Provide the [X, Y] coordinate of the cell's center where the given text is located.  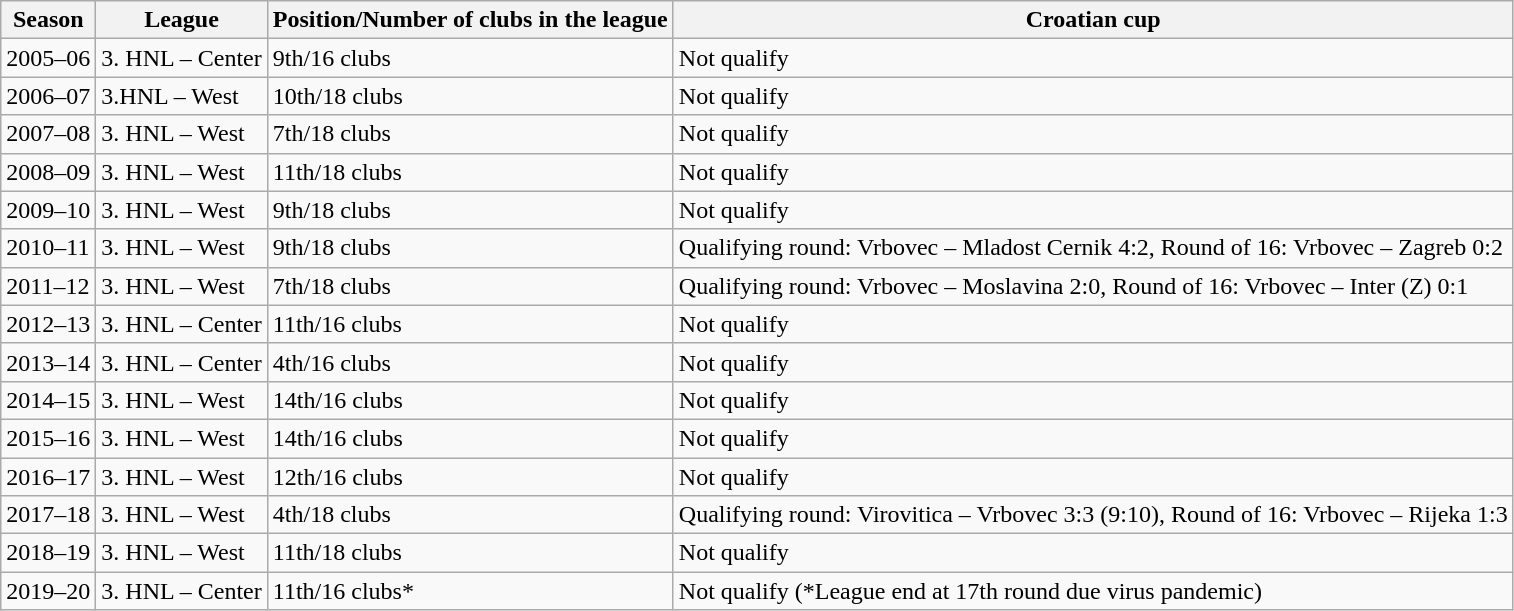
2018–19 [48, 553]
Position/Number of clubs in the league [470, 20]
2008–09 [48, 172]
Not qualify (*League end at 17th round due virus pandemic) [1093, 591]
Qualifying round: Vrbovec – Mladost Cernik 4:2, Round of 16: Vrbovec – Zagreb 0:2 [1093, 248]
9th/16 clubs [470, 58]
2011–12 [48, 286]
3.HNL – West [182, 96]
2010–11 [48, 248]
2006–07 [48, 96]
10th/18 clubs [470, 96]
2012–13 [48, 324]
4th/16 clubs [470, 362]
2019–20 [48, 591]
Season [48, 20]
2017–18 [48, 515]
League [182, 20]
2013–14 [48, 362]
2015–16 [48, 438]
2007–08 [48, 134]
2005–06 [48, 58]
2009–10 [48, 210]
11th/16 clubs* [470, 591]
4th/18 clubs [470, 515]
11th/16 clubs [470, 324]
Qualifying round: Vrbovec – Moslavina 2:0, Round of 16: Vrbovec – Inter (Z) 0:1 [1093, 286]
2014–15 [48, 400]
Qualifying round: Virovitica – Vrbovec 3:3 (9:10), Round of 16: Vrbovec – Rijeka 1:3 [1093, 515]
12th/16 clubs [470, 477]
2016–17 [48, 477]
Croatian cup [1093, 20]
